Identify which cell holds the provided text, then report its (x, y) central coordinate. 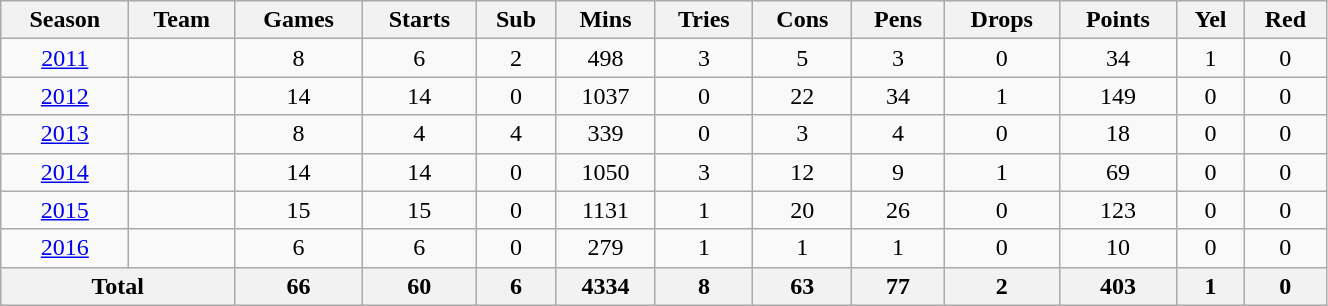
Yel (1210, 20)
2016 (65, 248)
10 (1118, 248)
2012 (65, 96)
12 (802, 172)
69 (1118, 172)
Sub (516, 20)
9 (898, 172)
2011 (65, 58)
60 (420, 286)
123 (1118, 210)
339 (606, 134)
149 (1118, 96)
26 (898, 210)
Total (118, 286)
5 (802, 58)
Team (182, 20)
Mins (606, 20)
403 (1118, 286)
2015 (65, 210)
Drops (1002, 20)
18 (1118, 134)
2014 (65, 172)
Tries (704, 20)
279 (606, 248)
Starts (420, 20)
1050 (606, 172)
20 (802, 210)
Games (299, 20)
4334 (606, 286)
Points (1118, 20)
Pens (898, 20)
77 (898, 286)
1131 (606, 210)
498 (606, 58)
Red (1285, 20)
22 (802, 96)
2013 (65, 134)
63 (802, 286)
66 (299, 286)
Season (65, 20)
Cons (802, 20)
1037 (606, 96)
